Extract the [X, Y] coordinate from the center of the cell holding the provided text.  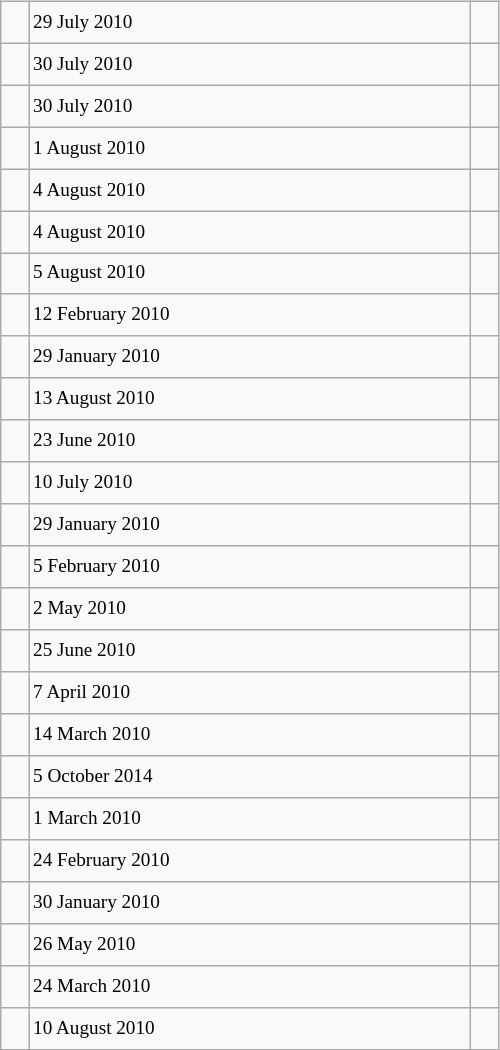
10 August 2010 [249, 1028]
5 October 2014 [249, 777]
7 April 2010 [249, 693]
30 January 2010 [249, 902]
5 August 2010 [249, 274]
26 May 2010 [249, 944]
14 March 2010 [249, 735]
24 March 2010 [249, 986]
1 March 2010 [249, 819]
1 August 2010 [249, 148]
23 June 2010 [249, 441]
29 July 2010 [249, 22]
25 June 2010 [249, 651]
2 May 2010 [249, 609]
5 February 2010 [249, 567]
13 August 2010 [249, 399]
10 July 2010 [249, 483]
24 February 2010 [249, 861]
12 February 2010 [249, 315]
